Search for the cell housing the specified text and yield its [X, Y] center coordinate. 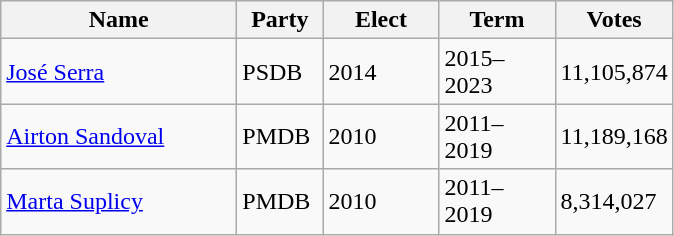
8,314,027 [614, 202]
2014 [381, 72]
11,105,874 [614, 72]
Marta Suplicy [119, 202]
PSDB [280, 72]
Term [497, 20]
Airton Sandoval [119, 136]
José Serra [119, 72]
11,189,168 [614, 136]
Votes [614, 20]
2015–2023 [497, 72]
Name [119, 20]
Party [280, 20]
Elect [381, 20]
